Identify which cell holds the provided text, then report its (x, y) central coordinate. 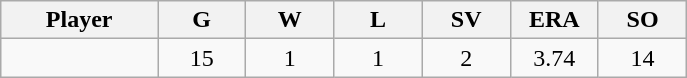
SO (642, 20)
15 (202, 58)
14 (642, 58)
3.74 (554, 58)
2 (466, 58)
W (290, 20)
ERA (554, 20)
SV (466, 20)
G (202, 20)
L (378, 20)
Player (80, 20)
